Find where the given text appears and provide that cell's center as [x, y] coordinate. 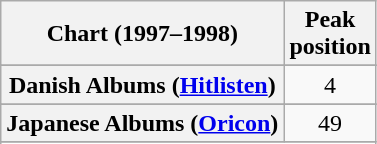
4 [330, 85]
Peakposition [330, 34]
Danish Albums (Hitlisten) [142, 85]
Chart (1997–1998) [142, 34]
49 [330, 123]
Japanese Albums (Oricon) [142, 123]
